Capture the cell that displays the provided text and extract its (X, Y) central coordinate. 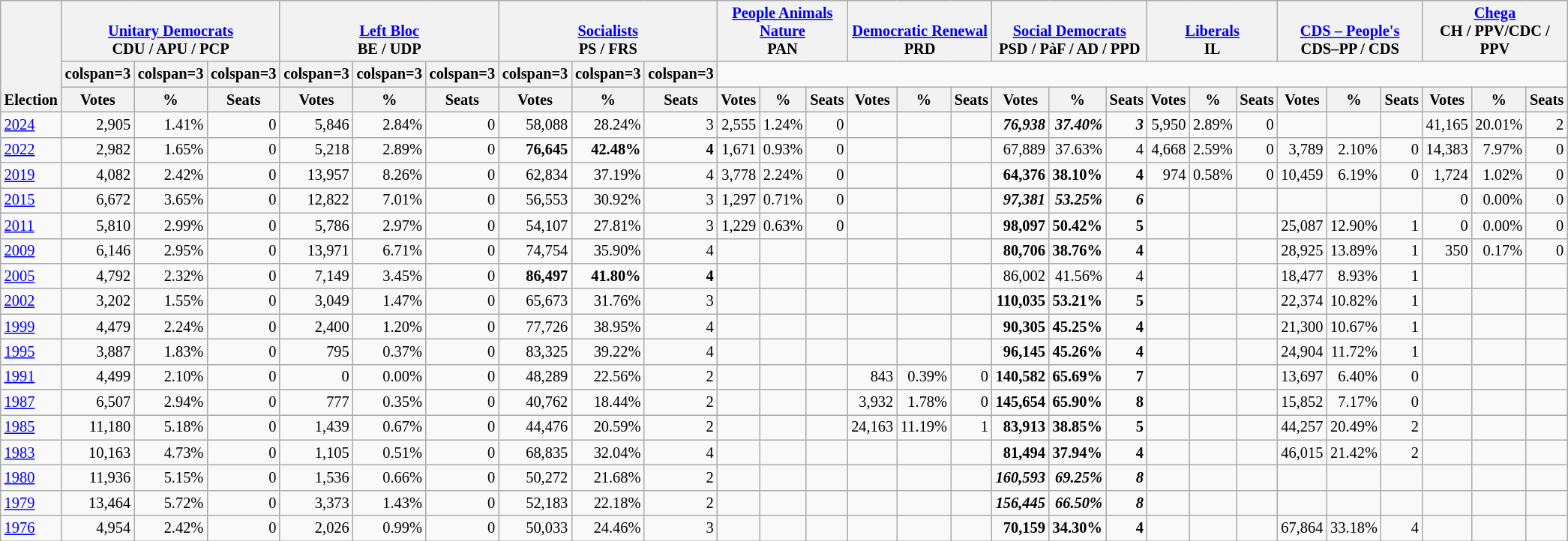
22,374 (1303, 301)
10.67% (1354, 327)
Unitary DemocratsCDU / APU / PCP (171, 31)
81,494 (1021, 453)
795 (316, 351)
21.42% (1354, 453)
2.95% (171, 251)
0.35% (390, 402)
4,479 (97, 327)
13,971 (316, 251)
76,645 (535, 150)
38.95% (607, 327)
31.76% (607, 301)
3,887 (97, 351)
3,049 (316, 301)
4,499 (97, 377)
67,889 (1021, 150)
15,852 (1303, 402)
0.67% (390, 427)
3.45% (390, 276)
18.44% (607, 402)
41,165 (1447, 124)
2.59% (1213, 150)
18,477 (1303, 276)
974 (1168, 175)
1979 (31, 503)
38.85% (1078, 427)
25,087 (1303, 226)
65.69% (1078, 377)
2.94% (171, 402)
7 (1126, 377)
10,459 (1303, 175)
13,464 (97, 503)
28.24% (607, 124)
160,593 (1021, 477)
53.25% (1078, 200)
14,383 (1447, 150)
2,400 (316, 327)
1.47% (390, 301)
65.90% (1078, 402)
86,497 (535, 276)
64,376 (1021, 175)
8.26% (390, 175)
44,257 (1303, 427)
11.72% (1354, 351)
58,088 (535, 124)
37.40% (1078, 124)
5.72% (171, 503)
1987 (31, 402)
1.83% (171, 351)
35.90% (607, 251)
6,507 (97, 402)
96,145 (1021, 351)
4,954 (97, 528)
1.24% (783, 124)
11,936 (97, 477)
1,439 (316, 427)
48,289 (535, 377)
37.63% (1078, 150)
80,706 (1021, 251)
76,938 (1021, 124)
7.97% (1500, 150)
2.97% (390, 226)
1.02% (1500, 175)
53.21% (1078, 301)
5.18% (171, 427)
0.58% (1213, 175)
69.25% (1078, 477)
0.99% (390, 528)
40,762 (535, 402)
3,778 (739, 175)
22.18% (607, 503)
10,163 (97, 453)
1,229 (739, 226)
6,146 (97, 251)
27.81% (607, 226)
45.25% (1078, 327)
People Animals NaturePAN (783, 31)
2.32% (171, 276)
77,726 (535, 327)
1999 (31, 327)
66.50% (1078, 503)
6 (1126, 200)
54,107 (535, 226)
8.93% (1354, 276)
34.30% (1078, 528)
37.19% (607, 175)
0.39% (924, 377)
2015 (31, 200)
39.22% (607, 351)
13,697 (1303, 377)
2024 (31, 124)
37.94% (1078, 453)
LiberalsIL (1213, 31)
7.01% (390, 200)
0.63% (783, 226)
32.04% (607, 453)
1,105 (316, 453)
Election (31, 55)
Social DemocratsPSD / PàF / AD / PPD (1069, 31)
20.49% (1354, 427)
5,218 (316, 150)
6,672 (97, 200)
0.17% (1500, 251)
90,305 (1021, 327)
1.41% (171, 124)
20.59% (607, 427)
74,754 (535, 251)
843 (872, 377)
12,822 (316, 200)
Left BlocBE / UDP (389, 31)
140,582 (1021, 377)
145,654 (1021, 402)
2.84% (390, 124)
97,381 (1021, 200)
38.76% (1078, 251)
83,913 (1021, 427)
156,445 (1021, 503)
0.37% (390, 351)
3,789 (1303, 150)
350 (1447, 251)
2,905 (97, 124)
13,957 (316, 175)
0.93% (783, 150)
2,026 (316, 528)
22.56% (607, 377)
5,786 (316, 226)
ChegaCH / PPV/CDC / PPV (1495, 31)
0.51% (390, 453)
33.18% (1354, 528)
7.17% (1354, 402)
1,671 (739, 150)
2.99% (171, 226)
21.68% (607, 477)
42.48% (607, 150)
45.26% (1078, 351)
2005 (31, 276)
1.55% (171, 301)
4,082 (97, 175)
5,950 (1168, 124)
2009 (31, 251)
11,180 (97, 427)
38.10% (1078, 175)
2,982 (97, 150)
52,183 (535, 503)
1985 (31, 427)
0.66% (390, 477)
50.42% (1078, 226)
1.43% (390, 503)
28,925 (1303, 251)
Democratic RenewalPRD (919, 31)
1991 (31, 377)
1995 (31, 351)
3.65% (171, 200)
50,033 (535, 528)
1980 (31, 477)
1.20% (390, 327)
24,163 (872, 427)
6.40% (1354, 377)
1,297 (739, 200)
777 (316, 402)
24.46% (607, 528)
SocialistsPS / FRS (608, 31)
5,810 (97, 226)
3,202 (97, 301)
110,035 (1021, 301)
3,373 (316, 503)
83,325 (535, 351)
44,476 (535, 427)
4,668 (1168, 150)
1,724 (1447, 175)
1.65% (171, 150)
2002 (31, 301)
50,272 (535, 477)
6.19% (1354, 175)
1976 (31, 528)
98,097 (1021, 226)
70,159 (1021, 528)
5,846 (316, 124)
41.56% (1078, 276)
2022 (31, 150)
86,002 (1021, 276)
5.15% (171, 477)
0.71% (783, 200)
62,834 (535, 175)
6.71% (390, 251)
24,904 (1303, 351)
2,555 (739, 124)
4.73% (171, 453)
68,835 (535, 453)
56,553 (535, 200)
20.01% (1500, 124)
65,673 (535, 301)
2011 (31, 226)
13.89% (1354, 251)
21,300 (1303, 327)
41.80% (607, 276)
4,792 (97, 276)
46,015 (1303, 453)
1,536 (316, 477)
10.82% (1354, 301)
1983 (31, 453)
2019 (31, 175)
CDS – People'sCDS–PP / CDS (1350, 31)
1.78% (924, 402)
12.90% (1354, 226)
3,932 (872, 402)
30.92% (607, 200)
67,864 (1303, 528)
11.19% (924, 427)
7,149 (316, 276)
